Search for the cell housing the specified text and yield its [X, Y] center coordinate. 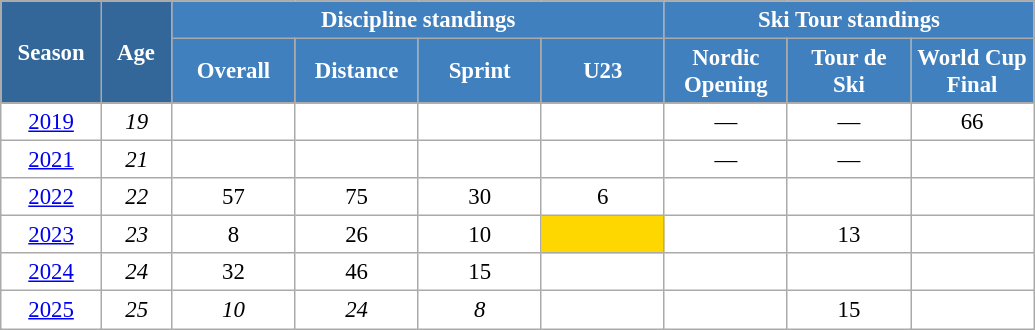
NordicOpening [726, 72]
2019 [52, 122]
66 [972, 122]
Season [52, 52]
Age [136, 52]
2024 [52, 273]
46 [356, 273]
26 [356, 235]
Sprint [480, 72]
2021 [52, 160]
23 [136, 235]
Distance [356, 72]
U23 [602, 72]
32 [234, 273]
19 [136, 122]
30 [480, 197]
13 [848, 235]
Discipline standings [418, 20]
21 [136, 160]
57 [234, 197]
Tour deSki [848, 72]
6 [602, 197]
2022 [52, 197]
22 [136, 197]
Ski Tour standings [848, 20]
2025 [52, 310]
2023 [52, 235]
75 [356, 197]
World CupFinal [972, 72]
25 [136, 310]
Overall [234, 72]
